Detect which cell encompasses the target text, then output its [X, Y] center coordinate. 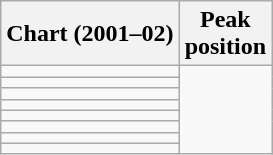
Chart (2001–02) [90, 34]
Peakposition [225, 34]
